Detect which cell encompasses the target text, then output its [X, Y] center coordinate. 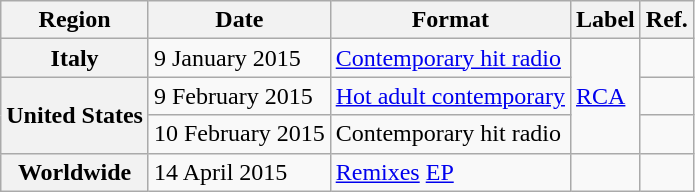
14 April 2015 [239, 172]
9 February 2015 [239, 96]
Remixes EP [450, 172]
Region [75, 20]
Hot adult contemporary [450, 96]
Italy [75, 58]
Format [450, 20]
Ref. [666, 20]
10 February 2015 [239, 134]
Worldwide [75, 172]
Date [239, 20]
United States [75, 115]
9 January 2015 [239, 58]
Label [606, 20]
RCA [606, 96]
